Detect which cell encompasses the target text, then output its [X, Y] center coordinate. 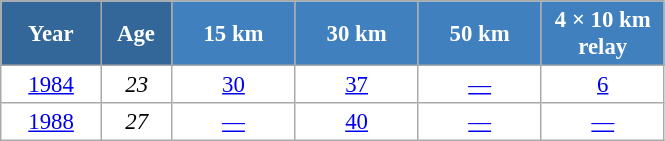
1984 [52, 85]
27 [136, 122]
40 [356, 122]
23 [136, 85]
4 × 10 km relay [602, 34]
30 km [356, 34]
1988 [52, 122]
Age [136, 34]
15 km [234, 34]
Year [52, 34]
6 [602, 85]
50 km [480, 34]
30 [234, 85]
37 [356, 85]
